From the cell containing the given text, extract its center point as [x, y] coordinate. 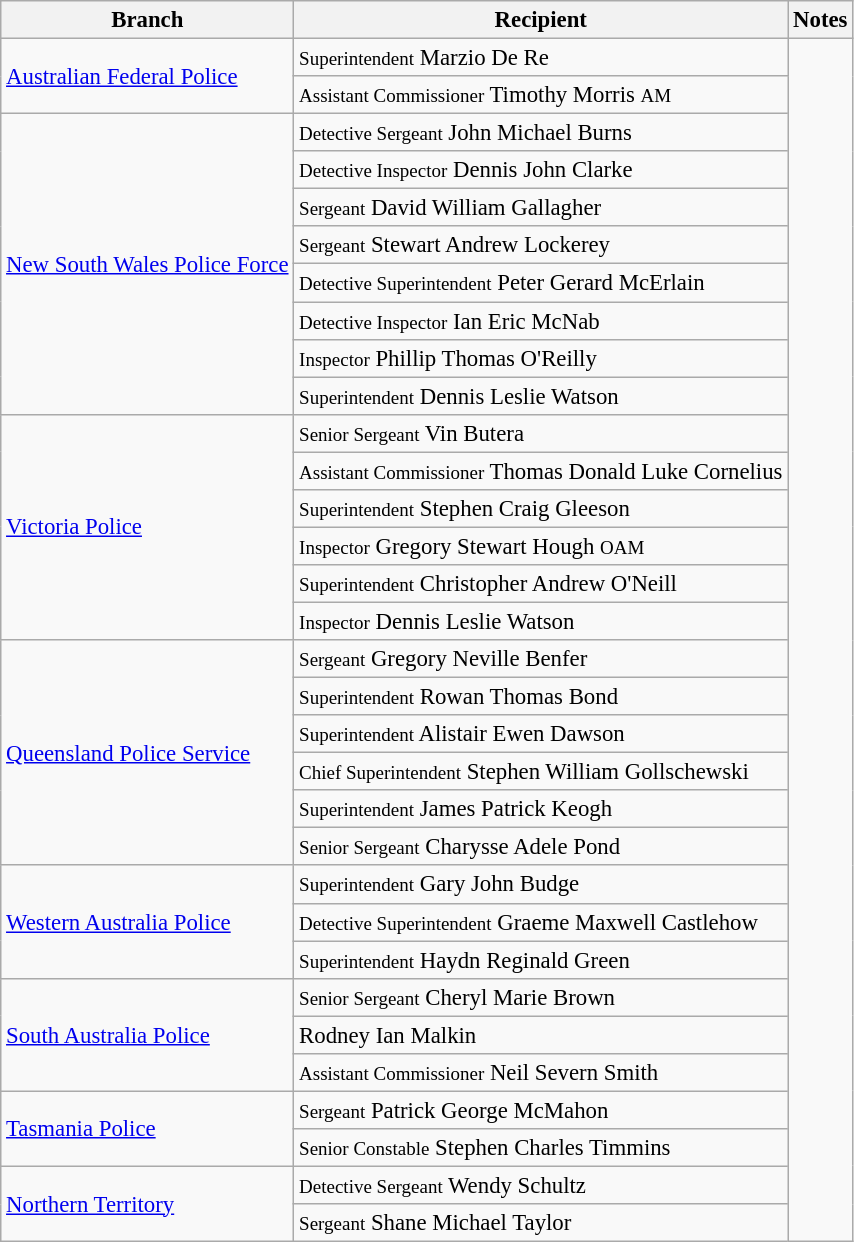
Branch [148, 20]
Recipient [541, 20]
Assistant Commissioner Timothy Morris AM [541, 95]
Senior Sergeant Cheryl Marie Brown [541, 997]
South Australia Police [148, 1034]
Inspector Gregory Stewart Hough OAM [541, 546]
Superintendent Rowan Thomas Bond [541, 697]
Assistant Commissioner Neil Severn Smith [541, 1073]
Sergeant Shane Michael Taylor [541, 1223]
Detective Sergeant John Michael Burns [541, 133]
Northern Territory [148, 1204]
Superintendent Christopher Andrew O'Neill [541, 584]
Superintendent James Patrick Keogh [541, 809]
Inspector Dennis Leslie Watson [541, 621]
Sergeant Gregory Neville Benfer [541, 659]
Superintendent Alistair Ewen Dawson [541, 734]
Victoria Police [148, 527]
Superintendent Gary John Budge [541, 885]
Sergeant Patrick George McMahon [541, 1110]
Sergeant David William Gallagher [541, 208]
Tasmania Police [148, 1128]
Superintendent Dennis Leslie Watson [541, 396]
Western Australia Police [148, 922]
Assistant Commissioner Thomas Donald Luke Cornelius [541, 471]
Inspector Phillip Thomas O'Reilly [541, 358]
Senior Sergeant Charysse Adele Pond [541, 847]
Chief Superintendent Stephen William Gollschewski [541, 772]
Superintendent Haydn Reginald Green [541, 960]
Notes [820, 20]
Detective Superintendent Peter Gerard McErlain [541, 283]
Queensland Police Service [148, 753]
Superintendent Marzio De Re [541, 58]
Superintendent Stephen Craig Gleeson [541, 509]
Detective Inspector Dennis John Clarke [541, 170]
Sergeant Stewart Andrew Lockerey [541, 245]
Detective Inspector Ian Eric McNab [541, 321]
New South Wales Police Force [148, 264]
Australian Federal Police [148, 76]
Detective Sergeant Wendy Schultz [541, 1185]
Detective Superintendent Graeme Maxwell Castlehow [541, 922]
Rodney Ian Malkin [541, 1035]
Senior Sergeant Vin Butera [541, 433]
Senior Constable Stephen Charles Timmins [541, 1148]
